Scan for the cell matching the given text and deliver its [X, Y] coordinate at center. 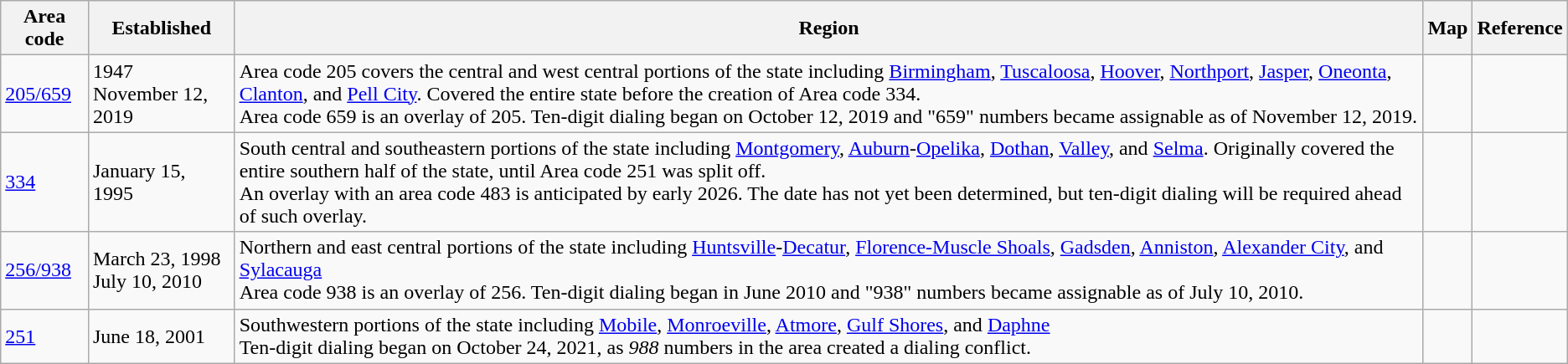
Reference [1519, 28]
334 [45, 182]
251 [45, 336]
1947November 12, 2019 [161, 94]
256/938 [45, 270]
Area code [45, 28]
June 18, 2001 [161, 336]
Map [1447, 28]
Region [829, 28]
205/659 [45, 94]
March 23, 1998July 10, 2010 [161, 270]
January 15, 1995 [161, 182]
Established [161, 28]
